Identify which cell holds the provided text, then report its [X, Y] central coordinate. 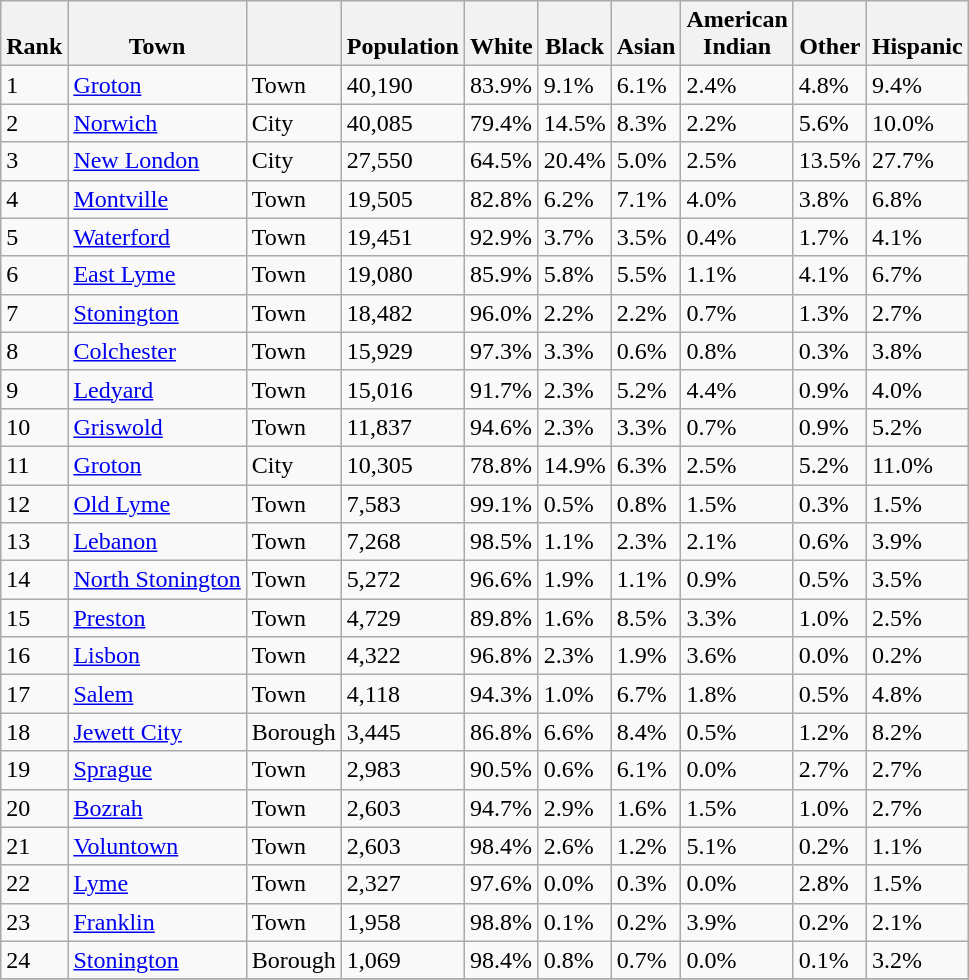
Norwich [157, 123]
64.5% [501, 161]
40,085 [402, 123]
91.7% [501, 389]
7,583 [402, 503]
1.8% [737, 694]
5.6% [830, 123]
19,505 [402, 199]
2.9% [574, 808]
4.4% [737, 389]
8.3% [646, 123]
1,958 [402, 922]
83.9% [501, 85]
3.7% [574, 237]
8 [34, 351]
14 [34, 580]
10,305 [402, 465]
East Lyme [157, 275]
Voluntown [157, 846]
Waterford [157, 237]
Population [402, 34]
Ledyard [157, 389]
11,837 [402, 427]
Sprague [157, 770]
North Stonington [157, 580]
82.8% [501, 199]
14.5% [574, 123]
19 [34, 770]
Black [574, 34]
22 [34, 884]
4,322 [402, 656]
Rank [34, 34]
3.2% [917, 960]
19,080 [402, 275]
5,272 [402, 580]
86.8% [501, 732]
Jewett City [157, 732]
1.7% [830, 237]
10.0% [917, 123]
6 [34, 275]
15,016 [402, 389]
2,327 [402, 884]
7,268 [402, 542]
13 [34, 542]
Franklin [157, 922]
Old Lyme [157, 503]
85.9% [501, 275]
Montville [157, 199]
1,069 [402, 960]
7.1% [646, 199]
5.8% [574, 275]
8.5% [646, 618]
19,451 [402, 237]
16 [34, 656]
23 [34, 922]
11 [34, 465]
4,118 [402, 694]
18 [34, 732]
14.9% [574, 465]
15,929 [402, 351]
9.1% [574, 85]
White [501, 34]
6.6% [574, 732]
Lebanon [157, 542]
3.6% [737, 656]
27.7% [917, 161]
40,190 [402, 85]
Asian [646, 34]
94.6% [501, 427]
94.3% [501, 694]
5.1% [737, 846]
2.4% [737, 85]
AmericanIndian [737, 34]
2,983 [402, 770]
Bozrah [157, 808]
18,482 [402, 313]
10 [34, 427]
20.4% [574, 161]
27,550 [402, 161]
5.5% [646, 275]
6.2% [574, 199]
89.8% [501, 618]
7 [34, 313]
Colchester [157, 351]
1 [34, 85]
1.3% [830, 313]
4 [34, 199]
6.8% [917, 199]
90.5% [501, 770]
5 [34, 237]
0.4% [737, 237]
96.0% [501, 313]
Griswold [157, 427]
20 [34, 808]
98.8% [501, 922]
Lyme [157, 884]
99.1% [501, 503]
98.5% [501, 542]
78.8% [501, 465]
24 [34, 960]
97.6% [501, 884]
6.3% [646, 465]
5.0% [646, 161]
15 [34, 618]
New London [157, 161]
96.6% [501, 580]
92.9% [501, 237]
11.0% [917, 465]
79.4% [501, 123]
2.6% [574, 846]
Other [830, 34]
Lisbon [157, 656]
Hispanic [917, 34]
8.2% [917, 732]
9.4% [917, 85]
17 [34, 694]
Salem [157, 694]
2 [34, 123]
9 [34, 389]
21 [34, 846]
3 [34, 161]
96.8% [501, 656]
3,445 [402, 732]
94.7% [501, 808]
97.3% [501, 351]
2.8% [830, 884]
8.4% [646, 732]
Preston [157, 618]
13.5% [830, 161]
12 [34, 503]
4,729 [402, 618]
